Provide the [x, y] coordinate of the cell's center where the given text is located.  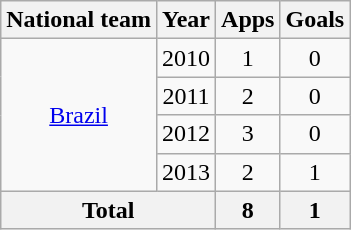
National team [79, 20]
8 [248, 210]
Brazil [79, 115]
3 [248, 134]
Total [108, 210]
2012 [186, 134]
Year [186, 20]
2010 [186, 58]
Apps [248, 20]
2011 [186, 96]
Goals [315, 20]
2013 [186, 172]
